Scan for the cell matching the given text and deliver its (x, y) coordinate at center. 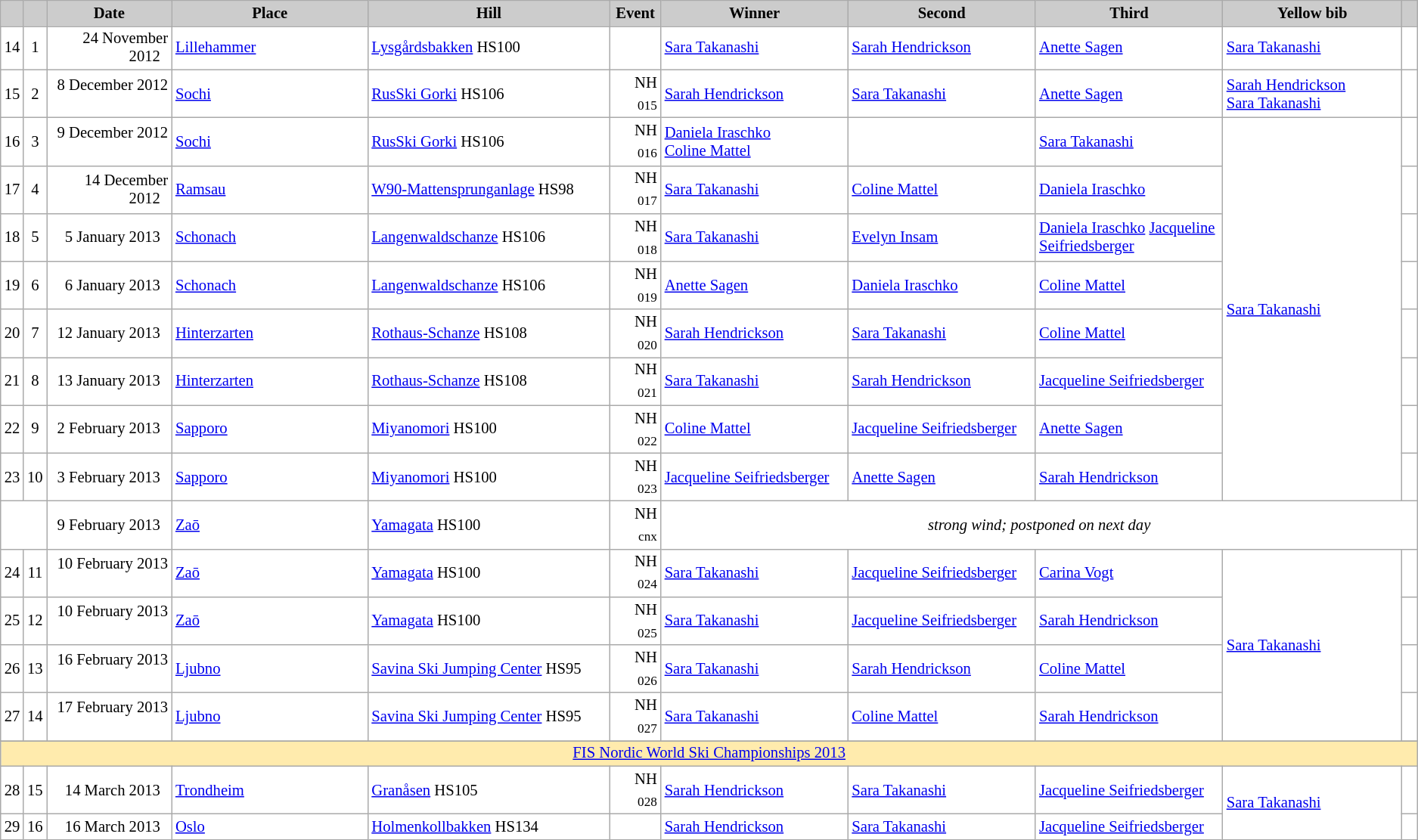
4 (35, 189)
5 (35, 237)
17 (12, 189)
Winner (755, 13)
NH 022 (635, 429)
NH 028 (635, 789)
6 January 2013 (110, 286)
NH cnx (635, 525)
Trondheim (269, 789)
19 (12, 286)
Hill (489, 13)
26 (12, 668)
NH 024 (635, 573)
Holmenkollbakken HS134 (489, 826)
Lillehammer (269, 48)
28 (12, 789)
22 (12, 429)
11 (35, 573)
16 March 2013 (110, 826)
13 (35, 668)
12 (35, 620)
NH 015 (635, 94)
9 (35, 429)
24 (12, 573)
NH 017 (635, 189)
13 January 2013 (110, 381)
10 (35, 476)
24 November 2012 (110, 48)
Place (269, 13)
Lysgårdsbakken HS100 (489, 48)
Yellow bib (1313, 13)
25 (12, 620)
3 February 2013 (110, 476)
Oslo (269, 826)
21 (12, 381)
17 February 2013 (110, 717)
FIS Nordic World Ski Championships 2013 (709, 753)
Evelyn Insam (942, 237)
9 February 2013 (110, 525)
5 January 2013 (110, 237)
Daniela Iraschko Coline Mattel (755, 141)
16 February 2013 (110, 668)
7 (35, 333)
Granåsen HS105 (489, 789)
8 December 2012 (110, 94)
NH 027 (635, 717)
NH 019 (635, 286)
NH 016 (635, 141)
Ramsau (269, 189)
Second (942, 13)
14 December 2012 (110, 189)
1 (35, 48)
14 March 2013 (110, 789)
12 January 2013 (110, 333)
23 (12, 476)
29 (12, 826)
Sarah Hendrickson Sara Takanashi (1313, 94)
2 February 2013 (110, 429)
3 (35, 141)
NH 020 (635, 333)
2 (35, 94)
strong wind; postponed on next day (1039, 525)
6 (35, 286)
NH 018 (635, 237)
Daniela Iraschko Jacqueline Seifriedsberger (1129, 237)
27 (12, 717)
8 (35, 381)
18 (12, 237)
W90-Mattensprunganlage HS98 (489, 189)
Carina Vogt (1129, 573)
NH 025 (635, 620)
NH 021 (635, 381)
20 (12, 333)
NH 023 (635, 476)
Third (1129, 13)
Event (635, 13)
Date (110, 13)
9 December 2012 (110, 141)
NH 026 (635, 668)
